Scan for the cell matching the given text and deliver its (X, Y) coordinate at center. 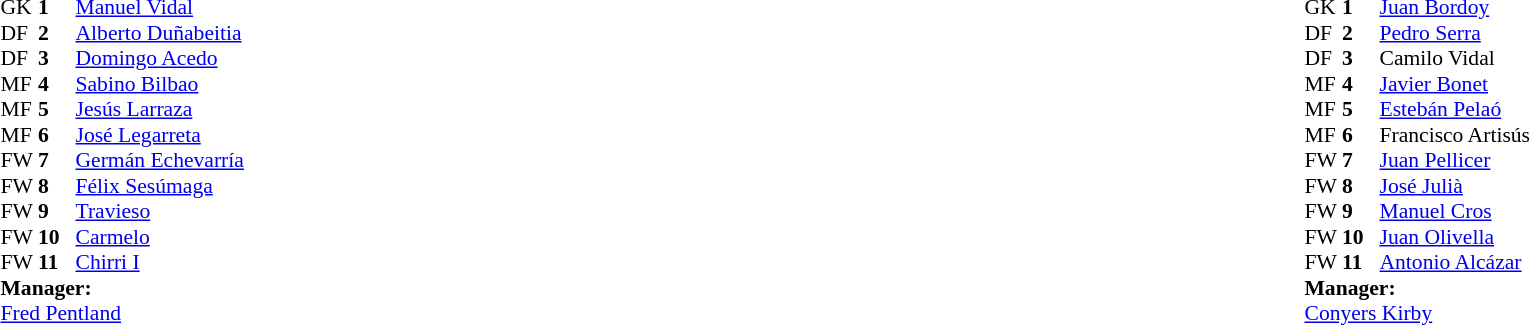
Alberto Duñabeitia (160, 33)
Jesús Larraza (160, 109)
Chirri I (160, 263)
Juan Olivella (1454, 237)
Javier Bonet (1454, 84)
José Julià (1454, 186)
Félix Sesúmaga (160, 186)
Germán Echevarría (160, 161)
Estebán Pelaó (1454, 109)
Antonio Alcázar (1454, 263)
Juan Pellicer (1454, 161)
Manuel Cros (1454, 211)
Travieso (160, 211)
Camilo Vidal (1454, 59)
Francisco Artisús (1454, 135)
Sabino Bilbao (160, 84)
Carmelo (160, 237)
Domingo Acedo (160, 59)
José Legarreta (160, 135)
Pedro Serra (1454, 33)
